Scan for the cell matching the given text and deliver its (X, Y) coordinate at center. 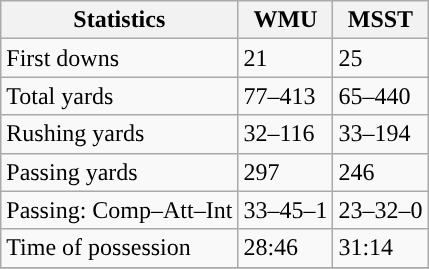
77–413 (286, 96)
33–45–1 (286, 210)
246 (380, 172)
32–116 (286, 134)
Statistics (120, 20)
Time of possession (120, 248)
65–440 (380, 96)
WMU (286, 20)
Passing yards (120, 172)
23–32–0 (380, 210)
25 (380, 58)
Rushing yards (120, 134)
MSST (380, 20)
31:14 (380, 248)
Passing: Comp–Att–Int (120, 210)
21 (286, 58)
28:46 (286, 248)
First downs (120, 58)
297 (286, 172)
Total yards (120, 96)
33–194 (380, 134)
